Find where the given text appears and provide that cell's center as [x, y] coordinate. 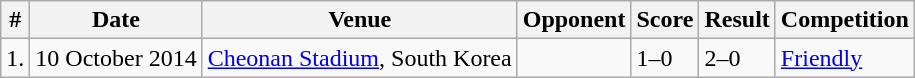
Venue [360, 20]
2–0 [737, 58]
# [16, 20]
Date [116, 20]
1. [16, 58]
10 October 2014 [116, 58]
Cheonan Stadium, South Korea [360, 58]
Score [665, 20]
Friendly [844, 58]
Competition [844, 20]
Result [737, 20]
1–0 [665, 58]
Opponent [574, 20]
